Return the (x, y) coordinate for the center point of the cell that contains the specified text.  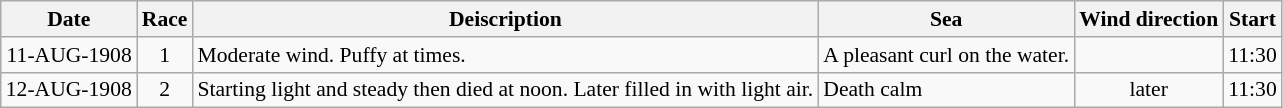
11-AUG-1908 (69, 55)
Death calm (946, 90)
Start (1252, 19)
A pleasant curl on the water. (946, 55)
Wind direction (1148, 19)
Sea (946, 19)
Moderate wind. Puffy at times. (505, 55)
Deiscription (505, 19)
Date (69, 19)
Starting light and steady then died at noon. Later filled in with light air. (505, 90)
1 (165, 55)
12-AUG-1908 (69, 90)
2 (165, 90)
later (1148, 90)
Race (165, 19)
